Locate the cell with the specified text and output its [x, y] center coordinate. 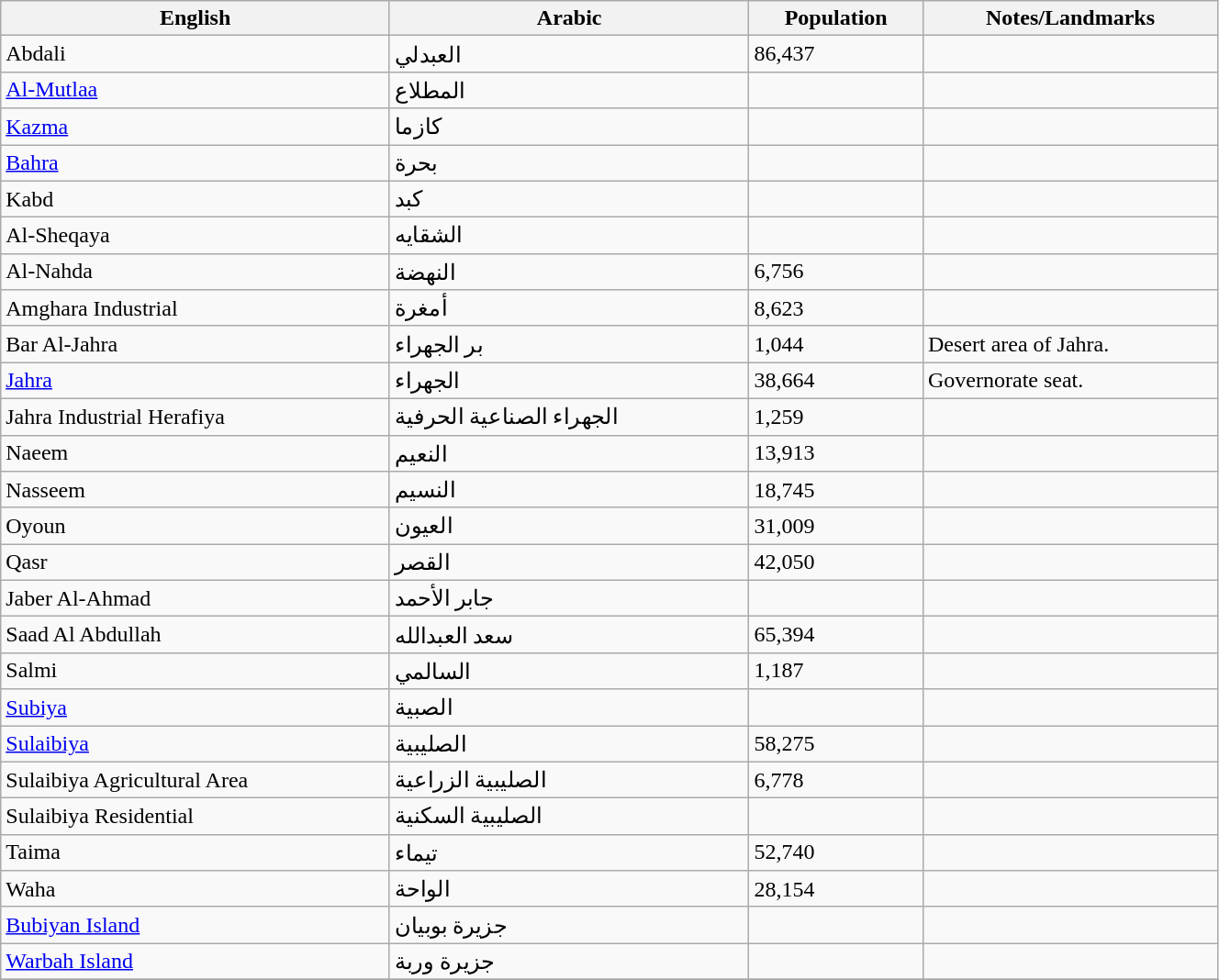
86,437 [836, 54]
Abdali [196, 54]
Saad Al Abdullah [196, 635]
31,009 [836, 526]
المطلاع [569, 90]
8,623 [836, 308]
النسيم [569, 490]
Al-Sheqaya [196, 236]
Taima [196, 852]
بر الجهراء [569, 344]
52,740 [836, 852]
Bahra [196, 163]
58,275 [836, 743]
الصليبية السكنية [569, 817]
Subiya [196, 707]
Kabd [196, 199]
Qasr [196, 562]
الصليبية الزراعية [569, 780]
Jahra Industrial Herafiya [196, 417]
Sulaibiya [196, 743]
Desert area of Jahra. [1070, 344]
الصليبية [569, 743]
الصبية [569, 707]
1,187 [836, 671]
أمغرة [569, 308]
6,756 [836, 272]
القصر [569, 562]
38,664 [836, 381]
النعيم [569, 453]
العيون [569, 526]
Notes/Landmarks [1070, 18]
Warbah Island [196, 962]
تيماء [569, 852]
Kazma [196, 127]
جزيرة بوبيان [569, 925]
السالمي [569, 671]
Jahra [196, 381]
Governorate seat. [1070, 381]
Amghara Industrial [196, 308]
الجهراء الصناعية الحرفية [569, 417]
1,259 [836, 417]
Nasseem [196, 490]
28,154 [836, 889]
13,913 [836, 453]
الجهراء [569, 381]
Naeem [196, 453]
Bar Al-Jahra [196, 344]
Waha [196, 889]
سعد العبدالله [569, 635]
Population [836, 18]
كازما [569, 127]
Sulaibiya Residential [196, 817]
بحرة [569, 163]
كبد [569, 199]
Sulaibiya Agricultural Area [196, 780]
Oyoun [196, 526]
65,394 [836, 635]
Arabic [569, 18]
Al-Nahda [196, 272]
Salmi [196, 671]
1,044 [836, 344]
الشقايه [569, 236]
6,778 [836, 780]
Al-Mutlaa [196, 90]
18,745 [836, 490]
العبدلي [569, 54]
الواحة [569, 889]
42,050 [836, 562]
جزيرة وربة [569, 962]
English [196, 18]
Jaber Al-Ahmad [196, 598]
Bubiyan Island [196, 925]
جابر الأحمد [569, 598]
النهضة [569, 272]
